Extract the (x, y) coordinate from the center of the cell holding the provided text.  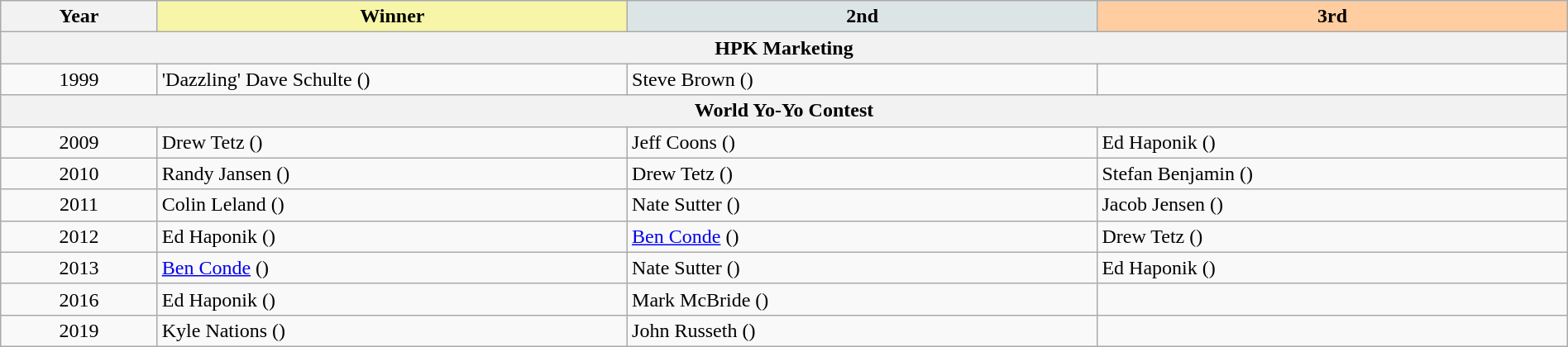
Jeff Coons () (863, 142)
'Dazzling' Dave Schulte () (392, 79)
1999 (79, 79)
2010 (79, 173)
Colin Leland () (392, 205)
HPK Marketing (784, 48)
2nd (863, 17)
2019 (79, 330)
Steve Brown () (863, 79)
Jacob Jensen () (1332, 205)
John Russeth () (863, 330)
Kyle Nations () (392, 330)
Winner (392, 17)
3rd (1332, 17)
2011 (79, 205)
2016 (79, 299)
Stefan Benjamin () (1332, 173)
Randy Jansen () (392, 173)
Year (79, 17)
World Yo-Yo Contest (784, 111)
Mark McBride () (863, 299)
2009 (79, 142)
2012 (79, 236)
2013 (79, 268)
